Extract the (x, y) coordinate from the center of the cell holding the provided text.  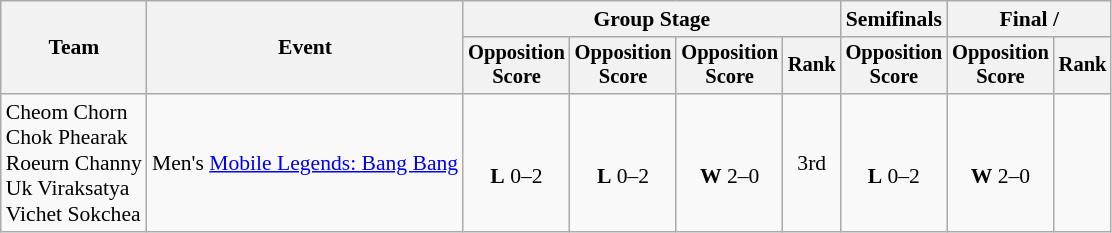
Group Stage (652, 19)
Final / (1029, 19)
Event (305, 48)
3rd (812, 163)
Team (74, 48)
Semifinals (894, 19)
Cheom ChornChok PhearakRoeurn ChannyUk ViraksatyaVichet Sokchea (74, 163)
Men's Mobile Legends: Bang Bang (305, 163)
